Extract the [X, Y] coordinate from the center of the cell holding the provided text.  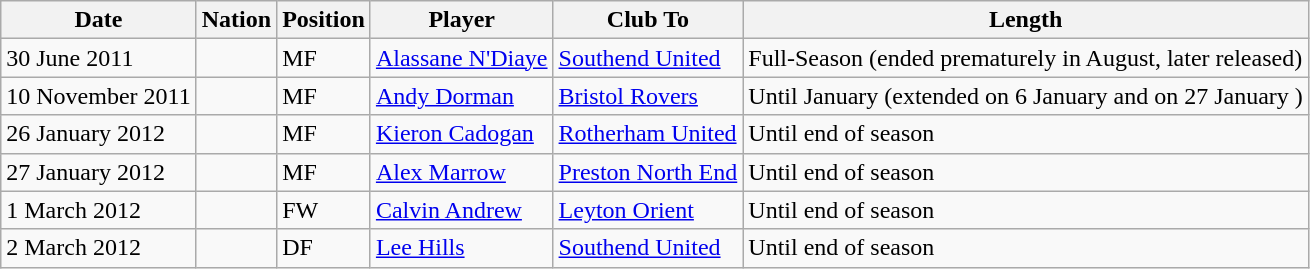
Length [1026, 20]
Kieron Cadogan [462, 134]
Alassane N'Diaye [462, 58]
Date [98, 20]
Player [462, 20]
FW [324, 210]
Rotherham United [648, 134]
10 November 2011 [98, 96]
Calvin Andrew [462, 210]
Full-Season (ended prematurely in August, later released) [1026, 58]
Andy Dorman [462, 96]
Until January (extended on 6 January and on 27 January ) [1026, 96]
30 June 2011 [98, 58]
Lee Hills [462, 248]
27 January 2012 [98, 172]
1 March 2012 [98, 210]
Nation [236, 20]
26 January 2012 [98, 134]
Alex Marrow [462, 172]
DF [324, 248]
Club To [648, 20]
Leyton Orient [648, 210]
Preston North End [648, 172]
Position [324, 20]
2 March 2012 [98, 248]
Bristol Rovers [648, 96]
